From the cell containing the given text, extract its center point as (x, y) coordinate. 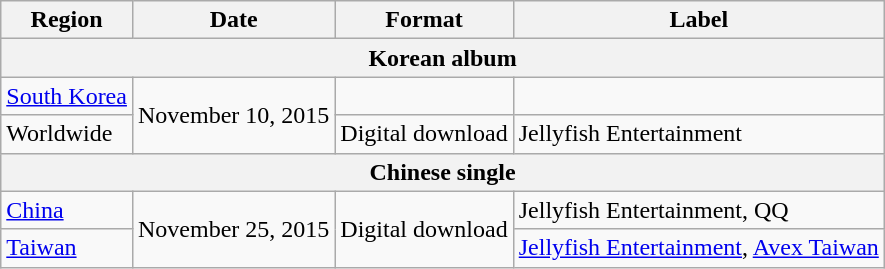
Label (698, 20)
Region (67, 20)
Taiwan (67, 248)
Jellyfish Entertainment, QQ (698, 210)
Chinese single (443, 172)
South Korea (67, 96)
Format (424, 20)
Jellyfish Entertainment (698, 134)
Worldwide (67, 134)
Korean album (443, 58)
November 25, 2015 (233, 229)
Date (233, 20)
Jellyfish Entertainment, Avex Taiwan (698, 248)
China (67, 210)
November 10, 2015 (233, 115)
